Locate the cell with the specified text and output its (X, Y) center coordinate. 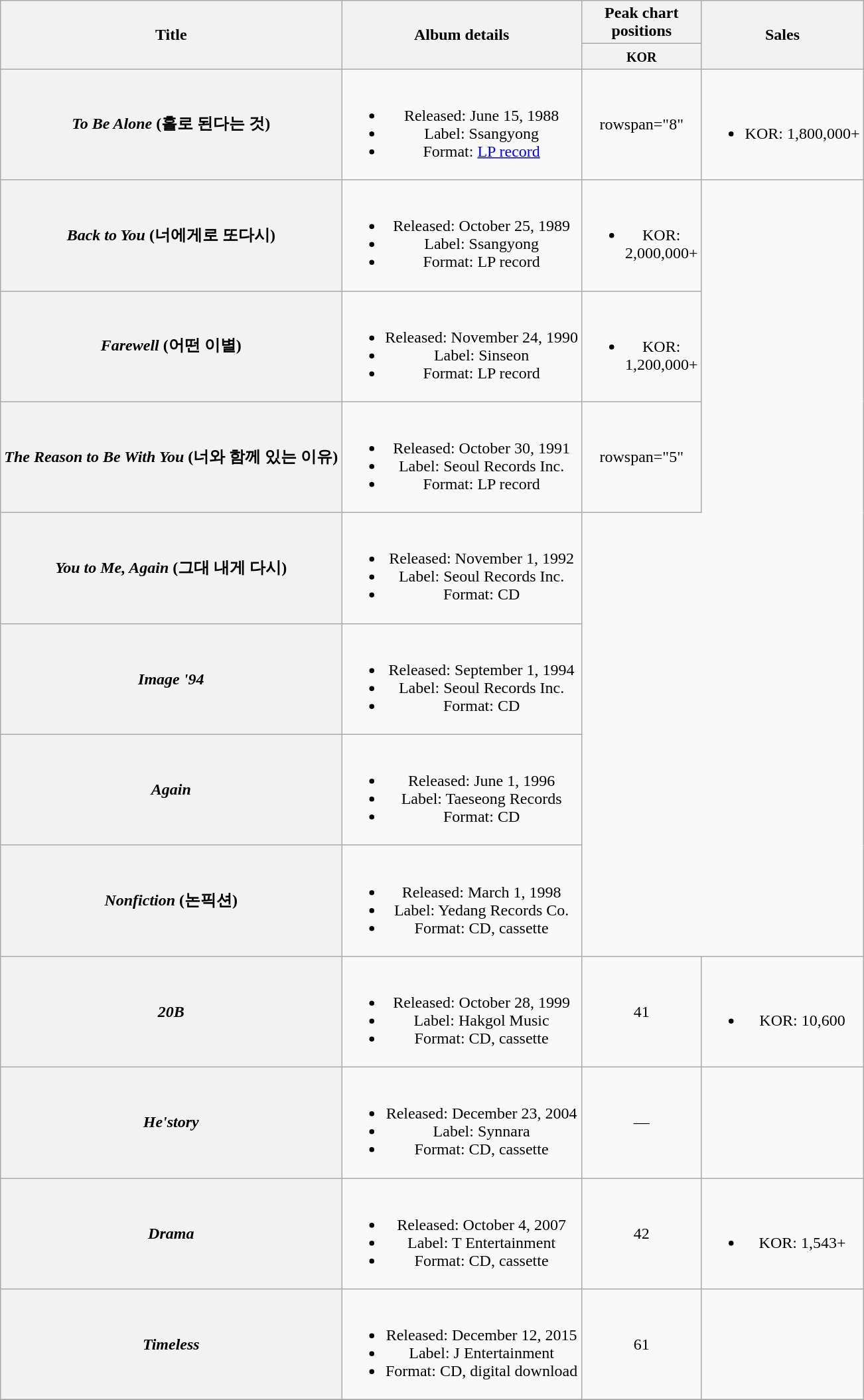
He'story (171, 1122)
— (641, 1122)
Again (171, 790)
20B (171, 1012)
Image '94 (171, 678)
KOR: 1,200,000+ (641, 347)
Timeless (171, 1345)
Drama (171, 1233)
Released: December 12, 2015Label: J EntertainmentFormat: CD, digital download (462, 1345)
Released: October 28, 1999Label: Hakgol MusicFormat: CD, cassette (462, 1012)
Released: June 15, 1988Label: SsangyongFormat: LP record (462, 125)
Peak chart positions (641, 23)
Released: June 1, 1996Label: Taeseong RecordsFormat: CD (462, 790)
KOR: 2,000,000+ (641, 235)
The Reason to Be With You (너와 함께 있는 이유) (171, 457)
Farewell (어떤 이별) (171, 347)
Released: September 1, 1994Label: Seoul Records Inc.Format: CD (462, 678)
61 (641, 1345)
Album details (462, 35)
KOR (641, 56)
Released: December 23, 2004Label: SynnaraFormat: CD, cassette (462, 1122)
Released: November 1, 1992Label: Seoul Records Inc.Format: CD (462, 568)
Nonfiction (논픽션) (171, 900)
To Be Alone (홀로 된다는 것) (171, 125)
KOR: 1,543+ (782, 1233)
Released: November 24, 1990Label: SinseonFormat: LP record (462, 347)
rowspan="8" (641, 125)
Back to You (너에게로 또다시) (171, 235)
Released: October 25, 1989Label: SsangyongFormat: LP record (462, 235)
Sales (782, 35)
Released: October 30, 1991Label: Seoul Records Inc.Format: LP record (462, 457)
Released: October 4, 2007Label: T EntertainmentFormat: CD, cassette (462, 1233)
KOR: 10,600 (782, 1012)
42 (641, 1233)
41 (641, 1012)
Title (171, 35)
You to Me, Again (그대 내게 다시) (171, 568)
KOR: 1,800,000+ (782, 125)
Released: March 1, 1998Label: Yedang Records Co.Format: CD, cassette (462, 900)
rowspan="5" (641, 457)
